Identify which cell holds the provided text, then report its (x, y) central coordinate. 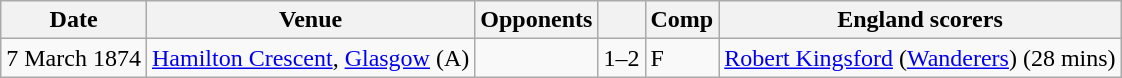
Hamilton Crescent, Glasgow (A) (310, 58)
7 March 1874 (74, 58)
Venue (310, 20)
Date (74, 20)
Comp (682, 20)
England scorers (920, 20)
Opponents (536, 20)
F (682, 58)
1–2 (622, 58)
Robert Kingsford (Wanderers) (28 mins) (920, 58)
